Return the (X, Y) coordinate for the center point of the cell that contains the specified text.  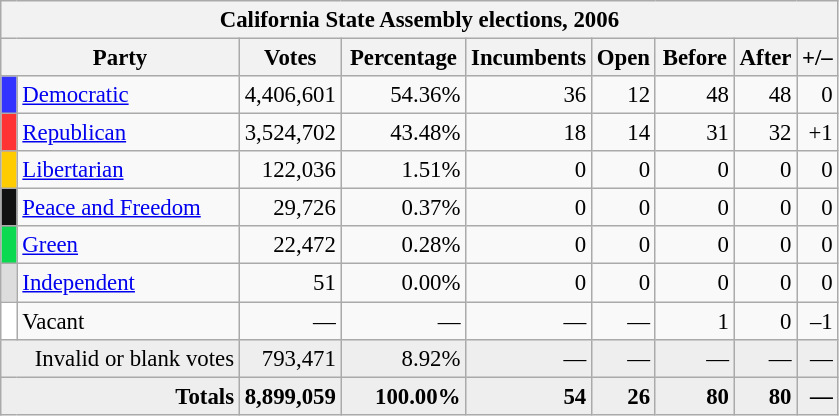
Open (624, 58)
–1 (818, 321)
Votes (290, 58)
32 (765, 133)
+/– (818, 58)
12 (624, 95)
43.48% (404, 133)
31 (694, 133)
Vacant (128, 321)
California State Assembly elections, 2006 (420, 20)
793,471 (290, 358)
22,472 (290, 245)
Peace and Freedom (128, 208)
Republican (128, 133)
36 (529, 95)
100.00% (404, 396)
1 (694, 321)
After (765, 58)
Before (694, 58)
18 (529, 133)
Incumbents (529, 58)
122,036 (290, 170)
0.37% (404, 208)
54 (529, 396)
54.36% (404, 95)
Party (120, 58)
Green (128, 245)
8,899,059 (290, 396)
Totals (120, 396)
29,726 (290, 208)
Independent (128, 283)
8.92% (404, 358)
Invalid or blank votes (120, 358)
+1 (818, 133)
4,406,601 (290, 95)
0.00% (404, 283)
Democratic (128, 95)
Libertarian (128, 170)
14 (624, 133)
26 (624, 396)
51 (290, 283)
3,524,702 (290, 133)
0.28% (404, 245)
1.51% (404, 170)
Percentage (404, 58)
